Determine the [x, y] coordinate at the center of the cell enclosing the given text.  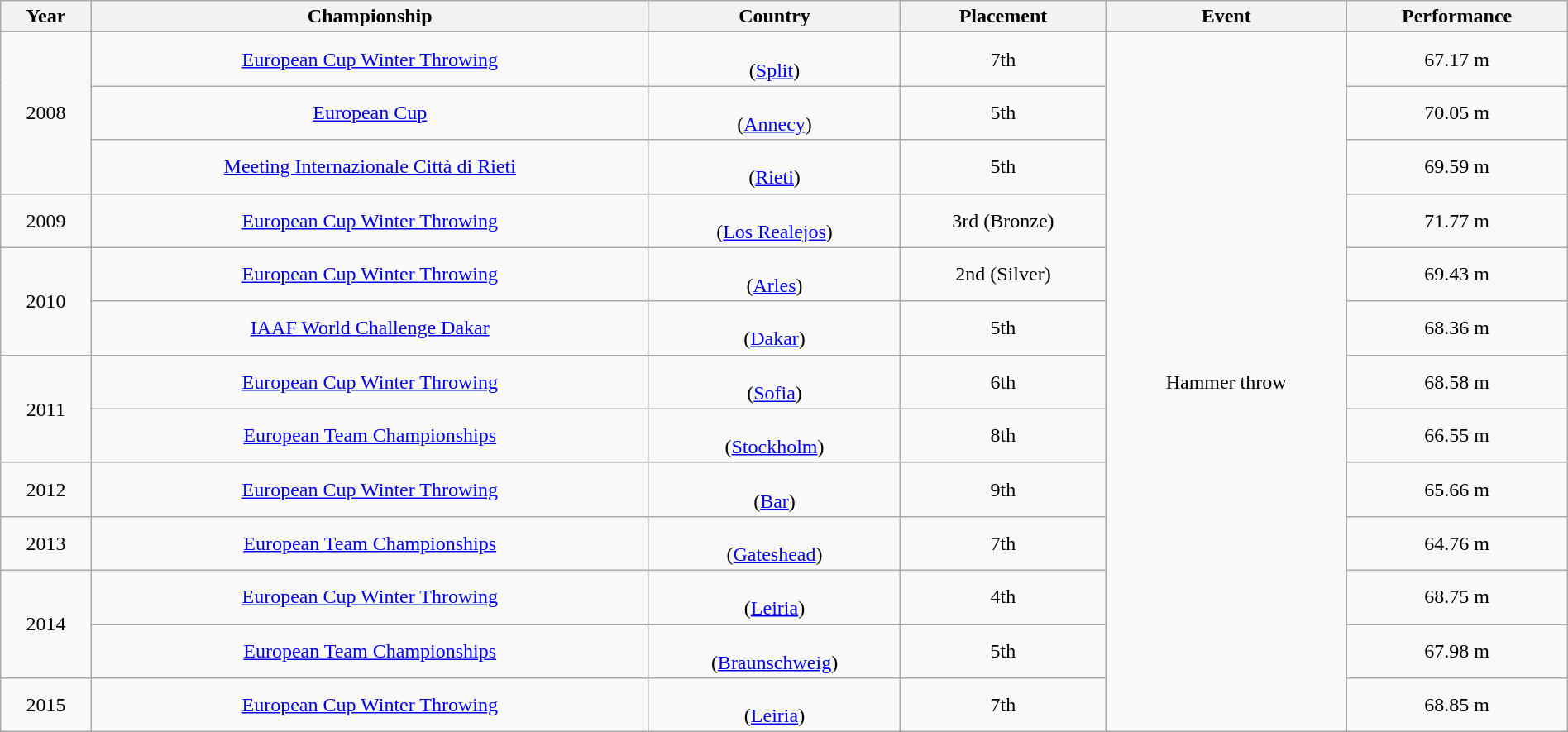
2013 [46, 543]
70.05 m [1457, 112]
71.77 m [1457, 220]
(Rieti) [774, 167]
(Braunschweig) [774, 650]
Hammer throw [1226, 382]
68.58 m [1457, 382]
6th [1004, 382]
Year [46, 17]
European Cup [370, 112]
66.55 m [1457, 435]
(Stockholm) [774, 435]
Country [774, 17]
(Dakar) [774, 328]
2014 [46, 624]
4th [1004, 597]
8th [1004, 435]
67.98 m [1457, 650]
64.76 m [1457, 543]
9th [1004, 490]
2nd (Silver) [1004, 275]
(Los Realejos) [774, 220]
(Arles) [774, 275]
68.75 m [1457, 597]
2012 [46, 490]
Event [1226, 17]
Championship [370, 17]
(Gateshead) [774, 543]
2009 [46, 220]
Performance [1457, 17]
(Bar) [774, 490]
2008 [46, 112]
IAAF World Challenge Dakar [370, 328]
2011 [46, 409]
(Split) [774, 60]
69.43 m [1457, 275]
68.36 m [1457, 328]
67.17 m [1457, 60]
(Annecy) [774, 112]
2015 [46, 705]
69.59 m [1457, 167]
Placement [1004, 17]
68.85 m [1457, 705]
(Sofia) [774, 382]
65.66 m [1457, 490]
2010 [46, 301]
3rd (Bronze) [1004, 220]
Meeting Internazionale Città di Rieti [370, 167]
